Capture the cell that displays the provided text and extract its [X, Y] central coordinate. 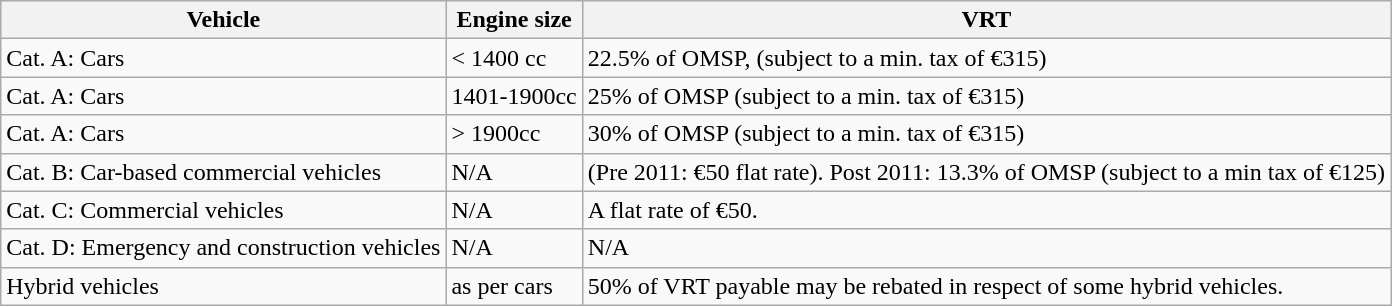
50% of VRT payable may be rebated in respect of some hybrid vehicles. [986, 286]
(Pre 2011: €50 flat rate). Post 2011: 13.3% of OMSP (subject to a min tax of €125) [986, 172]
as per cars [514, 286]
Cat. C: Commercial vehicles [224, 210]
25% of OMSP (subject to a min. tax of €315) [986, 96]
A flat rate of €50. [986, 210]
30% of OMSP (subject to a min. tax of €315) [986, 134]
Cat. D: Emergency and construction vehicles [224, 248]
Cat. B: Car-based commercial vehicles [224, 172]
22.5% of OMSP, (subject to a min. tax of €315) [986, 58]
VRT [986, 20]
< 1400 cc [514, 58]
Vehicle [224, 20]
Hybrid vehicles [224, 286]
1401-1900cc [514, 96]
Engine size [514, 20]
> 1900cc [514, 134]
